Scan for the cell matching the given text and deliver its (X, Y) coordinate at center. 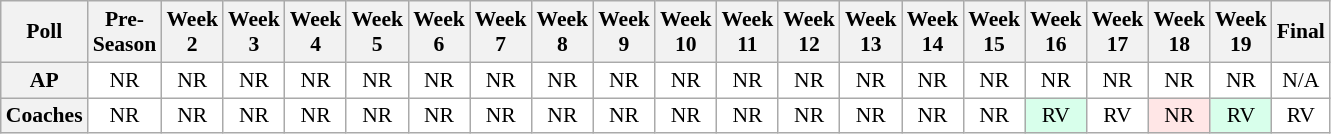
Week13 (871, 32)
Week8 (562, 32)
N/A (1301, 80)
Pre-Season (125, 32)
Week3 (254, 32)
Week18 (1179, 32)
Week4 (316, 32)
AP (44, 80)
Coaches (44, 116)
Week14 (933, 32)
Week17 (1118, 32)
Poll (44, 32)
Week11 (748, 32)
Week5 (377, 32)
Week16 (1056, 32)
Week7 (501, 32)
Week2 (192, 32)
Week6 (439, 32)
Week19 (1241, 32)
Week12 (809, 32)
Week9 (624, 32)
Week15 (994, 32)
Week10 (686, 32)
Final (1301, 32)
